For the text-containing cell, return its midpoint in (X, Y) coordinate format. 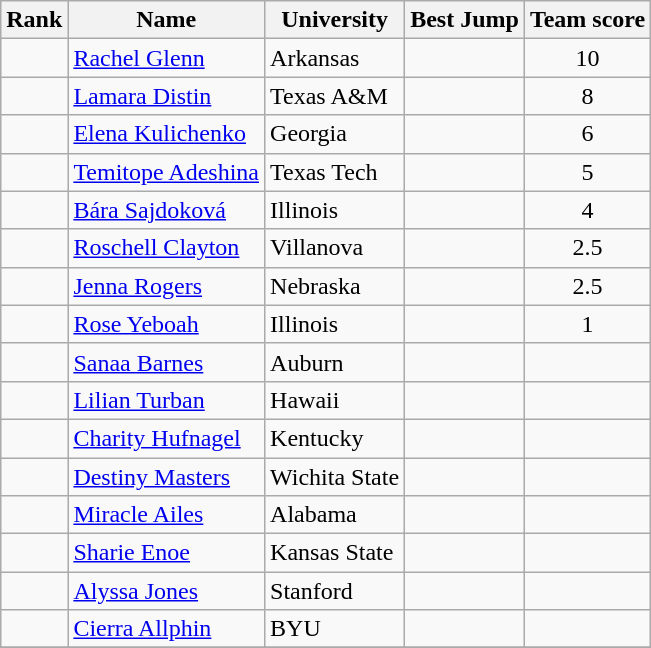
Sanaa Barnes (166, 362)
Kansas State (335, 553)
1 (587, 324)
Best Jump (465, 20)
Alyssa Jones (166, 591)
5 (587, 172)
Temitope Adeshina (166, 172)
Charity Hufnagel (166, 438)
Georgia (335, 134)
8 (587, 96)
Bára Sajdoková (166, 210)
Name (166, 20)
Texas Tech (335, 172)
10 (587, 58)
BYU (335, 629)
Nebraska (335, 286)
Jenna Rogers (166, 286)
6 (587, 134)
Arkansas (335, 58)
Alabama (335, 515)
Texas A&M (335, 96)
Rose Yeboah (166, 324)
Roschell Clayton (166, 248)
University (335, 20)
Rank (34, 20)
Team score (587, 20)
Lamara Distin (166, 96)
Elena Kulichenko (166, 134)
Hawaii (335, 400)
Sharie Enoe (166, 553)
Rachel Glenn (166, 58)
4 (587, 210)
Villanova (335, 248)
Miracle Ailes (166, 515)
Destiny Masters (166, 477)
Auburn (335, 362)
Wichita State (335, 477)
Kentucky (335, 438)
Cierra Allphin (166, 629)
Stanford (335, 591)
Lilian Turban (166, 400)
